Find where the given text appears and provide that cell's center as (x, y) coordinate. 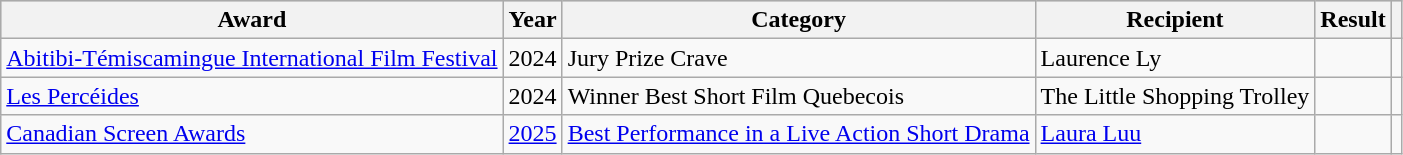
Jury Prize Crave (798, 58)
Result (1353, 20)
Category (798, 20)
Recipient (1175, 20)
The Little Shopping Trolley (1175, 96)
Laura Luu (1175, 134)
Year (532, 20)
Les Percéides (252, 96)
Winner Best Short Film Quebecois (798, 96)
Award (252, 20)
Abitibi-Témiscamingue International Film Festival (252, 58)
Laurence Ly (1175, 58)
Canadian Screen Awards (252, 134)
Best Performance in a Live Action Short Drama (798, 134)
2025 (532, 134)
